Find where the given text appears and provide that cell's center as (X, Y) coordinate. 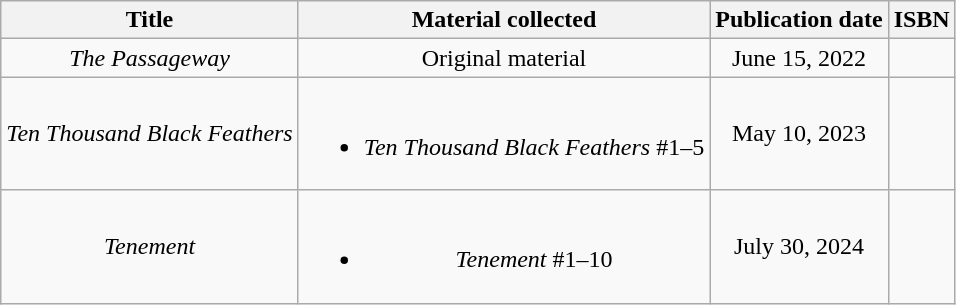
Publication date (799, 20)
Ten Thousand Black Feathers #1–5 (504, 134)
The Passageway (150, 58)
Material collected (504, 20)
Title (150, 20)
Tenement #1–10 (504, 246)
ISBN (922, 20)
June 15, 2022 (799, 58)
Ten Thousand Black Feathers (150, 134)
July 30, 2024 (799, 246)
May 10, 2023 (799, 134)
Original material (504, 58)
Tenement (150, 246)
